Locate the cell with the specified text and output its (x, y) center coordinate. 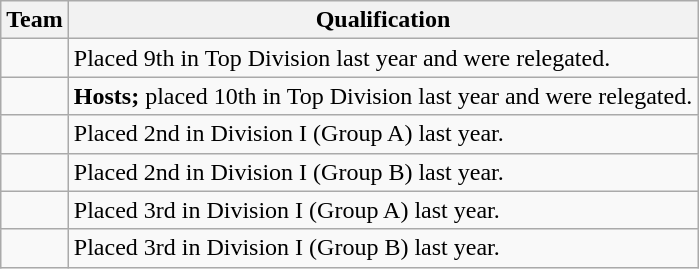
Placed 3rd in Division I (Group B) last year. (382, 248)
Hosts; placed 10th in Top Division last year and were relegated. (382, 96)
Placed 9th in Top Division last year and were relegated. (382, 58)
Team (35, 20)
Qualification (382, 20)
Placed 2nd in Division I (Group A) last year. (382, 134)
Placed 3rd in Division I (Group A) last year. (382, 210)
Placed 2nd in Division I (Group B) last year. (382, 172)
